From the cell containing the given text, extract its center point as [x, y] coordinate. 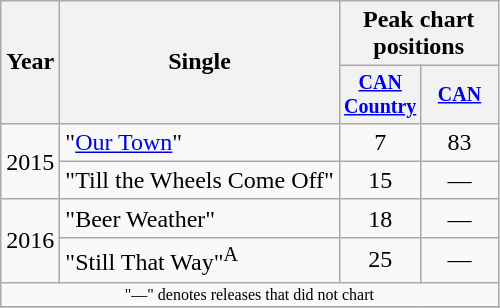
"Our Town" [200, 142]
CAN [460, 94]
7 [380, 142]
"Beer Weather" [200, 218]
83 [460, 142]
Year [30, 62]
15 [380, 180]
25 [380, 260]
"—" denotes releases that did not chart [250, 294]
"Still That Way"A [200, 260]
Peak chartpositions [418, 34]
2015 [30, 161]
18 [380, 218]
CAN Country [380, 94]
2016 [30, 240]
"Till the Wheels Come Off" [200, 180]
Single [200, 62]
